Pinpoint the cell where the given text exists, returning its (X, Y) midpoint coordinate. 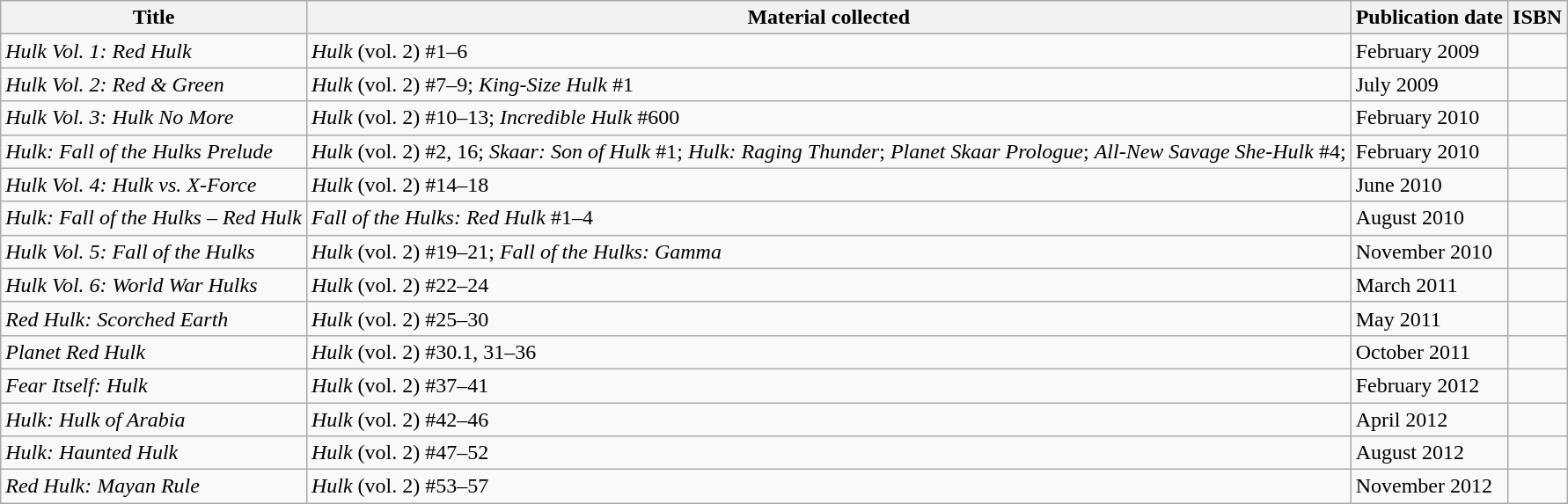
Red Hulk: Mayan Rule (154, 486)
Red Hulk: Scorched Earth (154, 318)
Hulk (vol. 2) #10–13; Incredible Hulk #600 (829, 118)
August 2010 (1429, 218)
Hulk: Fall of the Hulks Prelude (154, 151)
Hulk Vol. 1: Red Hulk (154, 51)
November 2010 (1429, 252)
July 2009 (1429, 84)
Hulk (vol. 2) #25–30 (829, 318)
Hulk (vol. 2) #19–21; Fall of the Hulks: Gamma (829, 252)
Hulk (vol. 2) #42–46 (829, 420)
October 2011 (1429, 352)
Hulk (vol. 2) #53–57 (829, 486)
April 2012 (1429, 420)
May 2011 (1429, 318)
Material collected (829, 18)
February 2012 (1429, 385)
Hulk Vol. 2: Red & Green (154, 84)
Planet Red Hulk (154, 352)
Hulk (vol. 2) #14–18 (829, 185)
Hulk (vol. 2) #37–41 (829, 385)
Hulk Vol. 6: World War Hulks (154, 285)
February 2009 (1429, 51)
Hulk (vol. 2) #22–24 (829, 285)
Hulk Vol. 5: Fall of the Hulks (154, 252)
Publication date (1429, 18)
Hulk: Haunted Hulk (154, 453)
ISBN (1538, 18)
March 2011 (1429, 285)
Hulk (vol. 2) #30.1, 31–36 (829, 352)
Hulk: Fall of the Hulks – Red Hulk (154, 218)
June 2010 (1429, 185)
Hulk: Hulk of Arabia (154, 420)
Hulk (vol. 2) #47–52 (829, 453)
November 2012 (1429, 486)
Hulk (vol. 2) #1–6 (829, 51)
Hulk Vol. 4: Hulk vs. X-Force (154, 185)
Fear Itself: Hulk (154, 385)
Title (154, 18)
Hulk (vol. 2) #2, 16; Skaar: Son of Hulk #1; Hulk: Raging Thunder; Planet Skaar Prologue; All-New Savage She-Hulk #4; (829, 151)
Hulk (vol. 2) #7–9; King-Size Hulk #1 (829, 84)
Hulk Vol. 3: Hulk No More (154, 118)
Fall of the Hulks: Red Hulk #1–4 (829, 218)
August 2012 (1429, 453)
